Search for the cell housing the specified text and yield its [X, Y] center coordinate. 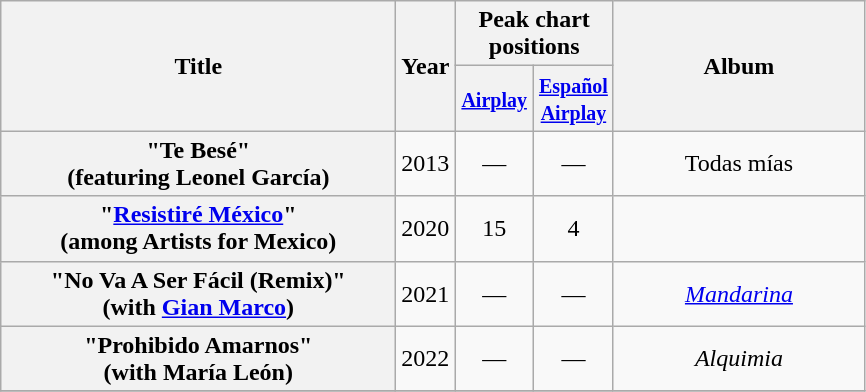
2020 [426, 228]
"Prohibido Amarnos" (with María León) [198, 358]
"Te Besé"(featuring Leonel García) [198, 164]
Title [198, 66]
EspañolAirplay [573, 98]
Alquimia [738, 358]
Todas mías [738, 164]
Airplay [494, 98]
2021 [426, 294]
2022 [426, 358]
Year [426, 66]
Peak chart positions [534, 34]
"No Va A Ser Fácil (Remix)" (with Gian Marco) [198, 294]
15 [494, 228]
2013 [426, 164]
"Resistiré México"(among Artists for Mexico) [198, 228]
Mandarina [738, 294]
Album [738, 66]
4 [573, 228]
